Scan for the cell matching the given text and deliver its (X, Y) coordinate at center. 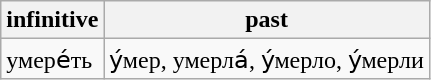
infinitive (52, 20)
у́мер, умерла́, у́мерло, у́мерли (266, 59)
умере́ть (52, 59)
past (266, 20)
